Determine the (x, y) coordinate at the center of the cell enclosing the given text.  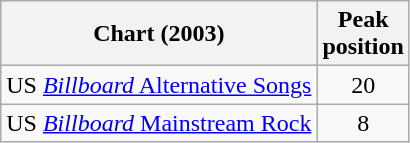
US Billboard Mainstream Rock (159, 123)
Peakposition (363, 34)
20 (363, 85)
US Billboard Alternative Songs (159, 85)
8 (363, 123)
Chart (2003) (159, 34)
